Pinpoint the cell where the given text exists, returning its (x, y) midpoint coordinate. 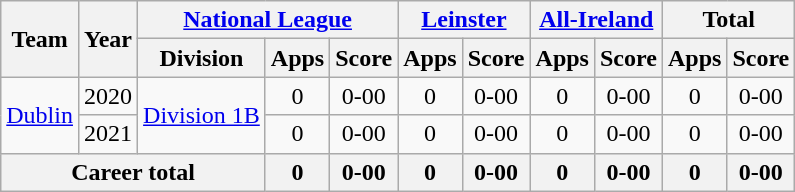
Dublin (40, 115)
Total (728, 20)
All-Ireland (596, 20)
Division 1B (202, 115)
Team (40, 39)
Career total (134, 172)
Year (108, 39)
National League (268, 20)
Division (202, 58)
Leinster (464, 20)
2020 (108, 96)
2021 (108, 134)
